Return (x, y) of the center of cell containing provided text 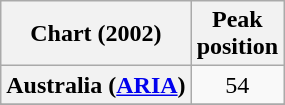
Australia (ARIA) (96, 85)
Peakposition (237, 34)
Chart (2002) (96, 34)
54 (237, 85)
